Extract the (x, y) coordinate from the center of the cell holding the provided text.  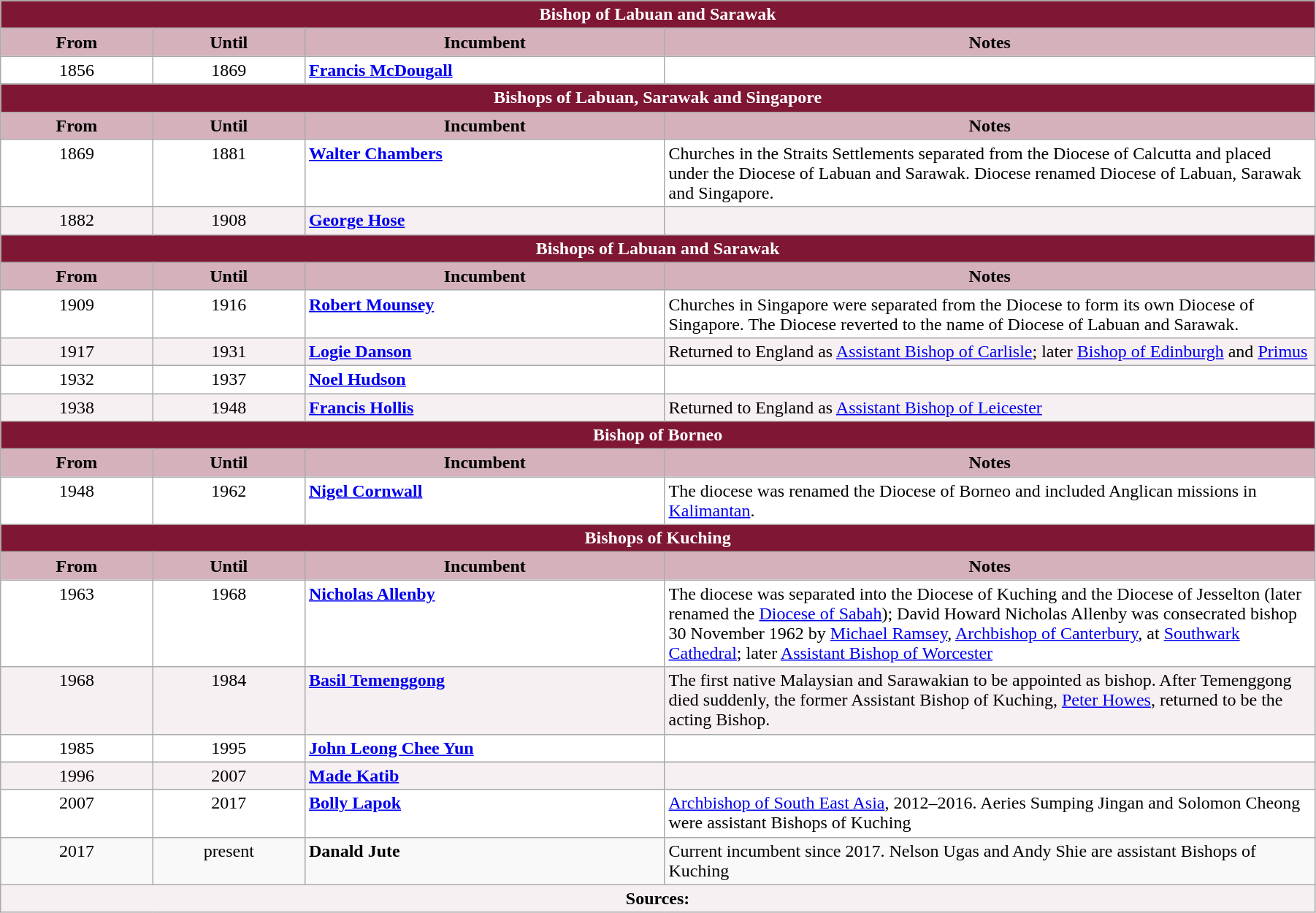
1916 (229, 314)
Noel Hudson (485, 379)
Robert Mounsey (485, 314)
Sources: (658, 898)
Current incumbent since 2017. Nelson Ugas and Andy Shie are assistant Bishops of Kuching (990, 860)
1931 (229, 351)
Returned to England as Assistant Bishop of Leicester (990, 407)
Bishops of Labuan, Sarawak and Singapore (658, 98)
John Leong Chee Yun (485, 748)
1962 (229, 501)
1995 (229, 748)
Nicholas Allenby (485, 624)
1909 (77, 314)
Returned to England as Assistant Bishop of Carlisle; later Bishop of Edinburgh and Primus (990, 351)
Bishops of Labuan and Sarawak (658, 248)
The diocese was renamed the Diocese of Borneo and included Anglican missions in Kalimantan. (990, 501)
Walter Chambers (485, 173)
1932 (77, 379)
Francis Hollis (485, 407)
Bolly Lapok (485, 814)
Bishop of Labuan and Sarawak (658, 15)
Bishops of Kuching (658, 538)
Logie Danson (485, 351)
George Hose (485, 221)
Francis McDougall (485, 70)
1856 (77, 70)
Basil Temenggong (485, 700)
1917 (77, 351)
1963 (77, 624)
Made Katib (485, 776)
1985 (77, 748)
Danald Jute (485, 860)
1938 (77, 407)
1908 (229, 221)
1881 (229, 173)
present (229, 860)
1984 (229, 700)
1882 (77, 221)
1996 (77, 776)
Archbishop of South East Asia, 2012–2016. Aeries Sumping Jingan and Solomon Cheong were assistant Bishops of Kuching (990, 814)
Nigel Cornwall (485, 501)
1937 (229, 379)
Bishop of Borneo (658, 435)
